From the cell containing the given text, extract its center point as [x, y] coordinate. 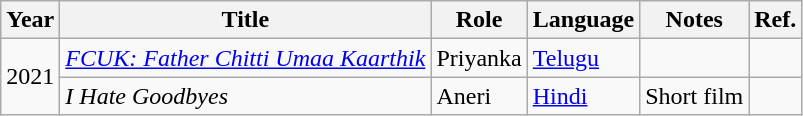
Role [479, 20]
Ref. [776, 20]
Title [246, 20]
Telugu [583, 58]
Short film [694, 96]
Notes [694, 20]
2021 [30, 77]
Hindi [583, 96]
FCUK: Father Chitti Umaa Kaarthik [246, 58]
I Hate Goodbyes [246, 96]
Aneri [479, 96]
Priyanka [479, 58]
Year [30, 20]
Language [583, 20]
